Determine the (X, Y) coordinate at the center of the cell enclosing the given text.  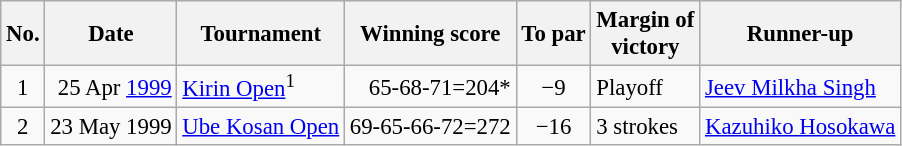
To par (554, 34)
69-65-66-72=272 (430, 127)
Date (111, 34)
Kirin Open1 (261, 87)
Winning score (430, 34)
Jeev Milkha Singh (800, 87)
Margin ofvictory (646, 34)
Playoff (646, 87)
Runner-up (800, 34)
3 strokes (646, 127)
1 (23, 87)
Kazuhiko Hosokawa (800, 127)
−16 (554, 127)
65-68-71=204* (430, 87)
25 Apr 1999 (111, 87)
2 (23, 127)
Ube Kosan Open (261, 127)
No. (23, 34)
Tournament (261, 34)
23 May 1999 (111, 127)
−9 (554, 87)
